Identify which cell holds the provided text, then report its (X, Y) central coordinate. 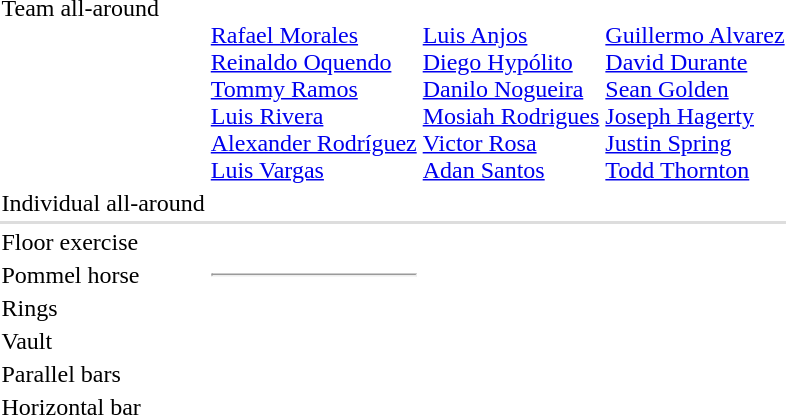
Floor exercise (103, 242)
Vault (103, 341)
Individual all-around (103, 203)
Rings (103, 308)
Pommel horse (103, 275)
Parallel bars (103, 374)
